Provide the [x, y] coordinate of the cell's center where the given text is located.  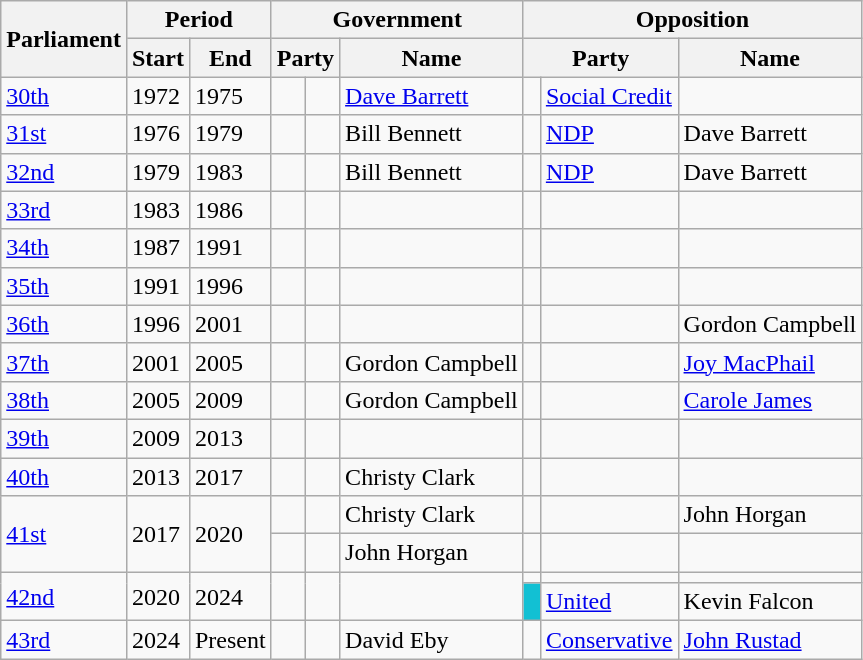
40th [64, 477]
Period [198, 20]
32nd [64, 172]
Parliament [64, 39]
37th [64, 362]
David Eby [432, 640]
Present [230, 640]
35th [64, 286]
United [609, 602]
31st [64, 134]
1975 [230, 96]
39th [64, 438]
Social Credit [609, 96]
1986 [230, 210]
36th [64, 324]
Joy MacPhail [770, 362]
Government [397, 20]
42nd [64, 596]
30th [64, 96]
41st [64, 534]
Conservative [609, 640]
1972 [158, 96]
Start [158, 58]
33rd [64, 210]
Kevin Falcon [770, 602]
End [230, 58]
38th [64, 400]
1976 [158, 134]
34th [64, 248]
John Rustad [770, 640]
43rd [64, 640]
Carole James [770, 400]
1987 [158, 248]
Opposition [692, 20]
